Identify which cell holds the provided text, then report its [X, Y] central coordinate. 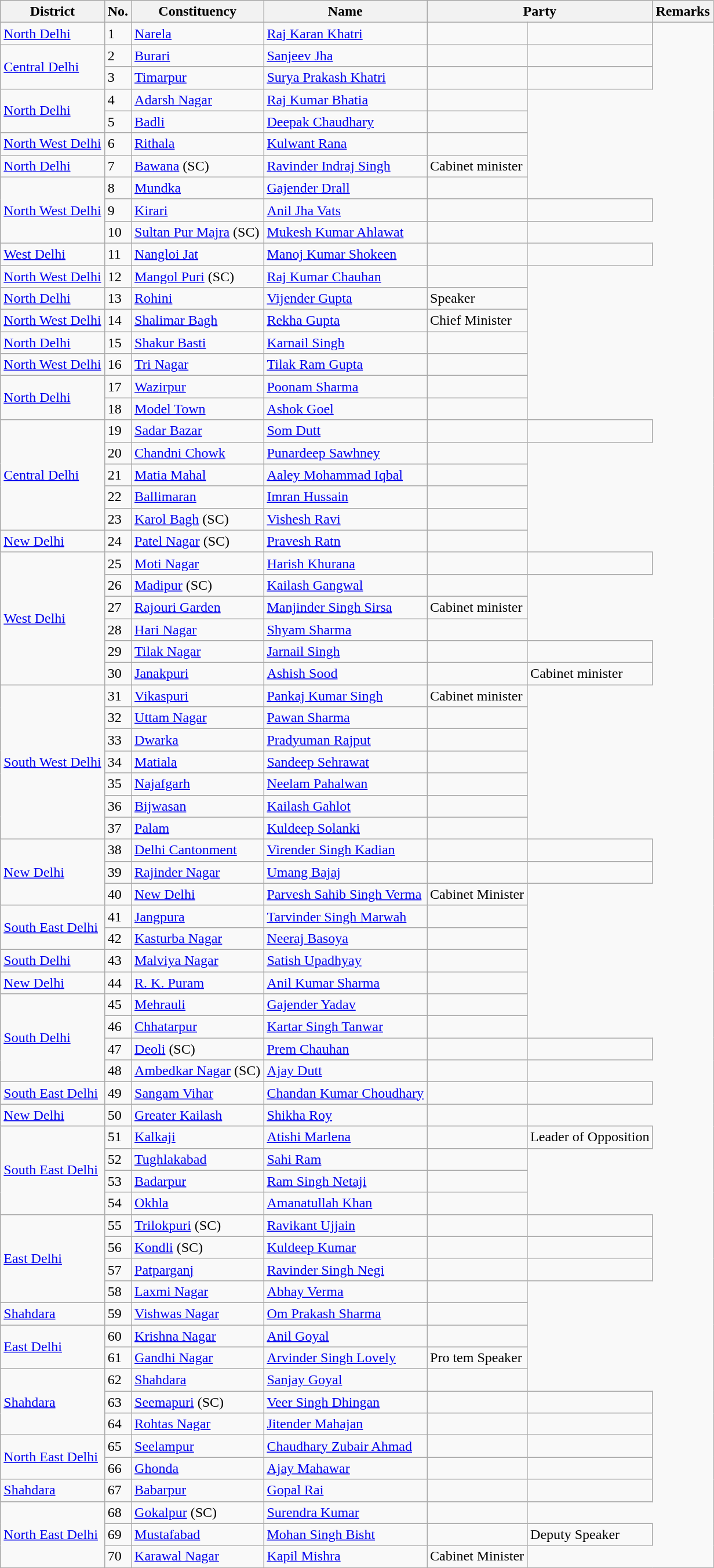
Shakur Basti [198, 343]
14 [118, 321]
Veer Singh Dhingan [345, 1402]
Shikha Roy [345, 1115]
34 [118, 762]
Vikaspuri [198, 696]
Satish Upadhyay [345, 960]
Sultan Pur Majra (SC) [198, 232]
Pankaj Kumar Singh [345, 696]
Ashok Goel [345, 409]
58 [118, 1291]
Amanatullah Khan [345, 1203]
25 [118, 563]
Sadar Bazar [198, 431]
24 [118, 541]
Burari [198, 56]
No. [118, 12]
Kapil Mishra [345, 1556]
Ambedkar Nagar (SC) [198, 1071]
Mukesh Kumar Ahlawat [345, 232]
Narela [198, 34]
Aaley Mohammad Iqbal [345, 475]
Party [540, 12]
Shalimar Bagh [198, 321]
51 [118, 1137]
Name [345, 12]
1 [118, 34]
Anil Jha Vats [345, 210]
Pravesh Ratn [345, 541]
Speaker [478, 299]
Sahi Ram [345, 1159]
Poonam Sharma [345, 387]
37 [118, 828]
4 [118, 100]
Badli [198, 122]
Rohini [198, 299]
Anil Kumar Sharma [345, 983]
Jitender Mahajan [345, 1424]
Arvinder Singh Lovely [345, 1358]
5 [118, 122]
Kuldeep Kumar [345, 1247]
Pro tem Speaker [478, 1358]
57 [118, 1269]
Timarpur [198, 78]
49 [118, 1093]
Mustafabad [198, 1534]
63 [118, 1402]
Rekha Gupta [345, 321]
Harish Khurana [345, 563]
Trilokpuri (SC) [198, 1225]
Kailash Gangwal [345, 585]
Anil Goyal [345, 1335]
Janakpuri [198, 674]
12 [118, 277]
21 [118, 475]
52 [118, 1159]
Manjinder Singh Sirsa [345, 607]
Kirari [198, 210]
Tri Nagar [198, 365]
56 [118, 1247]
32 [118, 718]
Umang Bajaj [345, 872]
Mangol Puri (SC) [198, 277]
Chandan Kumar Choudhary [345, 1093]
Neeraj Basoya [345, 938]
2 [118, 56]
Uttam Nagar [198, 718]
Raj Kumar Bhatia [345, 100]
Matiala [198, 762]
Deputy Speaker [590, 1534]
Patel Nagar (SC) [198, 541]
44 [118, 983]
Punardeep Sawhney [345, 453]
50 [118, 1115]
Sandeep Sehrawat [345, 762]
Rajouri Garden [198, 607]
68 [118, 1512]
43 [118, 960]
Constituency [198, 12]
Ashish Sood [345, 674]
26 [118, 585]
62 [118, 1380]
Moti Nagar [198, 563]
10 [118, 232]
46 [118, 1027]
Imran Hussain [345, 497]
39 [118, 872]
66 [118, 1468]
59 [118, 1313]
Madipur (SC) [198, 585]
Laxmi Nagar [198, 1291]
Kalkaji [198, 1137]
Palam [198, 828]
Sanjay Goyal [345, 1380]
6 [118, 144]
Gajender Drall [345, 188]
Delhi Cantonment [198, 850]
Raj Karan Khatri [345, 34]
23 [118, 519]
Jarnail Singh [345, 652]
45 [118, 1005]
42 [118, 938]
Pradyuman Rajput [345, 740]
61 [118, 1358]
Chhatarpur [198, 1027]
69 [118, 1534]
Dwarka [198, 740]
Vishwas Nagar [198, 1313]
35 [118, 784]
65 [118, 1446]
Chief Minister [478, 321]
Krishna Nagar [198, 1335]
Manoj Kumar Shokeen [345, 254]
Adarsh Nagar [198, 100]
17 [118, 387]
Karnail Singh [345, 343]
Ravikant Ujjain [345, 1225]
Rohtas Nagar [198, 1424]
Badarpur [198, 1181]
Ram Singh Netaji [345, 1181]
48 [118, 1071]
Chaudhary Zubair Ahmad [345, 1446]
Sangam Vihar [198, 1093]
Seemapuri (SC) [198, 1402]
Leader of Opposition [590, 1137]
Mohan Singh Bisht [345, 1534]
Kulwant Rana [345, 144]
55 [118, 1225]
Kartar Singh Tanwar [345, 1027]
Deoli (SC) [198, 1049]
19 [118, 431]
31 [118, 696]
Karawal Nagar [198, 1556]
Karol Bagh (SC) [198, 519]
70 [118, 1556]
Kondli (SC) [198, 1247]
Bijwasan [198, 806]
53 [118, 1181]
Ravinder Indraj Singh [345, 166]
Model Town [198, 409]
Kuldeep Solanki [345, 828]
8 [118, 188]
Remarks [683, 12]
Ajay Mahawar [345, 1468]
R. K. Puram [198, 983]
15 [118, 343]
36 [118, 806]
Kailash Gahlot [345, 806]
Ajay Dutt [345, 1071]
11 [118, 254]
Pawan Sharma [345, 718]
Nangloi Jat [198, 254]
Mundka [198, 188]
29 [118, 652]
28 [118, 629]
Surya Prakash Khatri [345, 78]
Deepak Chaudhary [345, 122]
Kasturba Nagar [198, 938]
Raj Kumar Chauhan [345, 277]
Seelampur [198, 1446]
20 [118, 453]
Abhay Verma [345, 1291]
Okhla [198, 1203]
38 [118, 850]
Najafgarh [198, 784]
Jangpura [198, 916]
Ghonda [198, 1468]
Hari Nagar [198, 629]
33 [118, 740]
Matia Mahal [198, 475]
Greater Kailash [198, 1115]
Ballimaran [198, 497]
Virender Singh Kadian [345, 850]
7 [118, 166]
3 [118, 78]
Gokalpur (SC) [198, 1512]
Shyam Sharma [345, 629]
Tarvinder Singh Marwah [345, 916]
9 [118, 210]
40 [118, 894]
Surendra Kumar [345, 1512]
Tughlakabad [198, 1159]
64 [118, 1424]
Rithala [198, 144]
Prem Chauhan [345, 1049]
Chandni Chowk [198, 453]
41 [118, 916]
Neelam Pahalwan [345, 784]
13 [118, 299]
Vishesh Ravi [345, 519]
Wazirpur [198, 387]
18 [118, 409]
Tilak Nagar [198, 652]
Vijender Gupta [345, 299]
Som Dutt [345, 431]
District [52, 12]
Mehrauli [198, 1005]
Gandhi Nagar [198, 1358]
South West Delhi [52, 762]
Malviya Nagar [198, 960]
30 [118, 674]
Gajender Yadav [345, 1005]
Bawana (SC) [198, 166]
Patparganj [198, 1269]
Ravinder Singh Negi [345, 1269]
60 [118, 1335]
22 [118, 497]
47 [118, 1049]
Om Prakash Sharma [345, 1313]
Sanjeev Jha [345, 56]
Tilak Ram Gupta [345, 365]
Rajinder Nagar [198, 872]
Babarpur [198, 1490]
Atishi Marlena [345, 1137]
16 [118, 365]
Gopal Rai [345, 1490]
27 [118, 607]
Parvesh Sahib Singh Verma [345, 894]
67 [118, 1490]
54 [118, 1203]
